Search for the cell housing the specified text and yield its [X, Y] center coordinate. 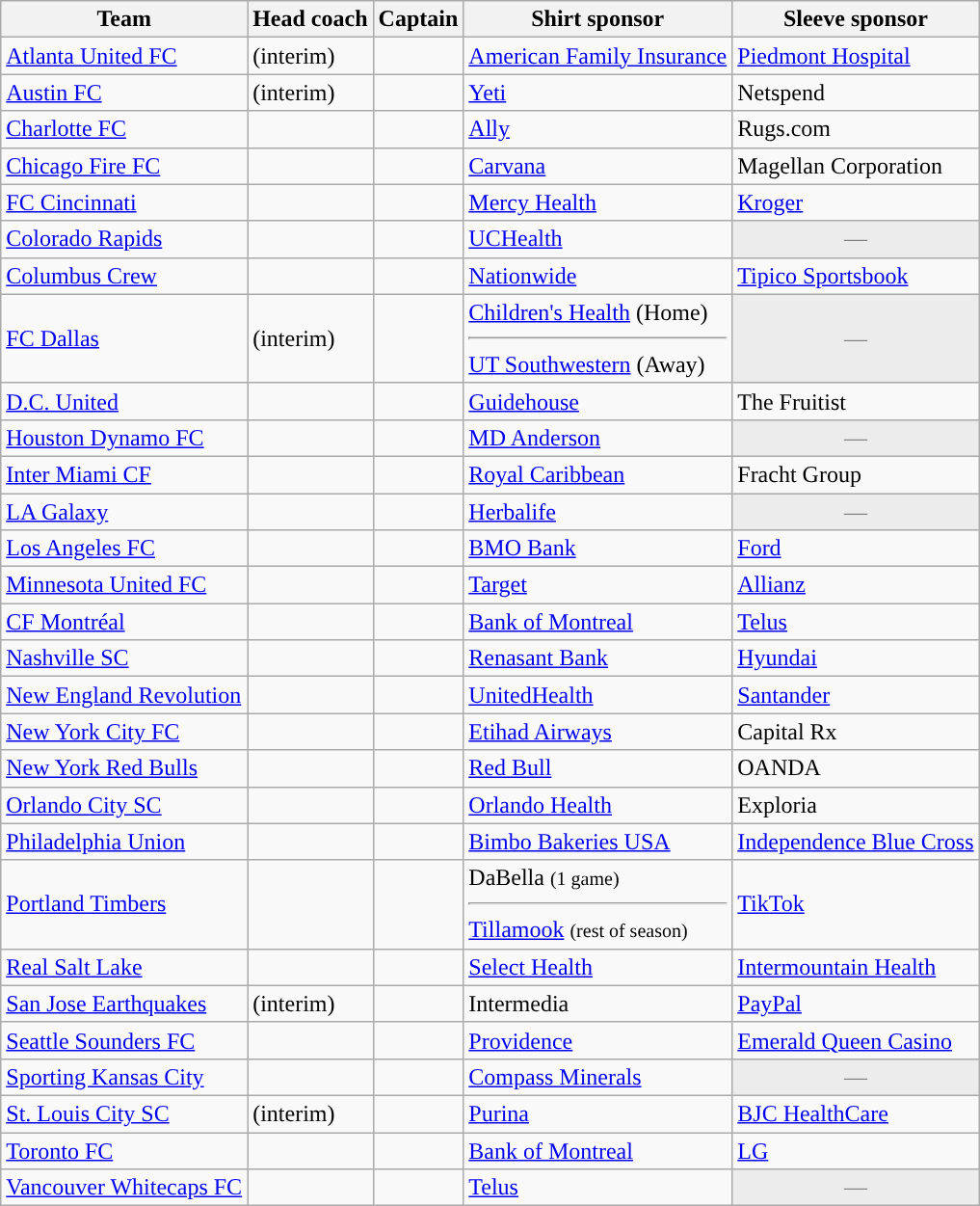
Magellan Corporation [856, 166]
Minnesota United FC [124, 585]
BMO Bank [597, 549]
Exploria [856, 805]
Santander [856, 695]
New York City FC [124, 732]
Ford [856, 549]
Red Bull [597, 768]
Target [597, 585]
D.C. United [124, 401]
Independence Blue Cross [856, 842]
Chicago Fire FC [124, 166]
Columbus Crew [124, 276]
Portland Timbers [124, 904]
Seattle Sounders FC [124, 1040]
Team [124, 19]
Guidehouse [597, 401]
Philadelphia Union [124, 842]
Intermedia [597, 1004]
TikTok [856, 904]
Charlotte FC [124, 129]
Los Angeles FC [124, 549]
LG [856, 1150]
Select Health [597, 967]
Orlando Health [597, 805]
Orlando City SC [124, 805]
Head coach [310, 19]
FC Dallas [124, 338]
Herbalife [597, 512]
Purina [597, 1113]
PayPal [856, 1004]
Nashville SC [124, 658]
New York Red Bulls [124, 768]
Allianz [856, 585]
Nationwide [597, 276]
BJC HealthCare [856, 1113]
Royal Caribbean [597, 474]
Yeti [597, 93]
OANDA [856, 768]
Sleeve sponsor [856, 19]
The Fruitist [856, 401]
San Jose Earthquakes [124, 1004]
Mercy Health [597, 202]
Intermountain Health [856, 967]
CF Montréal [124, 622]
Captain [418, 19]
Real Salt Lake [124, 967]
Colorado Rapids [124, 239]
Inter Miami CF [124, 474]
FC Cincinnati [124, 202]
Capital Rx [856, 732]
Atlanta United FC [124, 56]
DaBella (1 game)Tillamook (rest of season) [597, 904]
New England Revolution [124, 695]
Bimbo Bakeries USA [597, 842]
Vancouver Whitecaps FC [124, 1188]
Austin FC [124, 93]
Children's Health (Home) UT Southwestern (Away) [597, 338]
Rugs.com [856, 129]
Tipico Sportsbook [856, 276]
Hyundai [856, 658]
Piedmont Hospital [856, 56]
Emerald Queen Casino [856, 1040]
Ally [597, 129]
Kroger [856, 202]
Sporting Kansas City [124, 1077]
St. Louis City SC [124, 1113]
Carvana [597, 166]
MD Anderson [597, 438]
Netspend [856, 93]
UCHealth [597, 239]
Fracht Group [856, 474]
Providence [597, 1040]
Renasant Bank [597, 658]
LA Galaxy [124, 512]
Etihad Airways [597, 732]
Toronto FC [124, 1150]
American Family Insurance [597, 56]
Houston Dynamo FC [124, 438]
Compass Minerals [597, 1077]
Shirt sponsor [597, 19]
UnitedHealth [597, 695]
